Search for the cell housing the specified text and yield its [x, y] center coordinate. 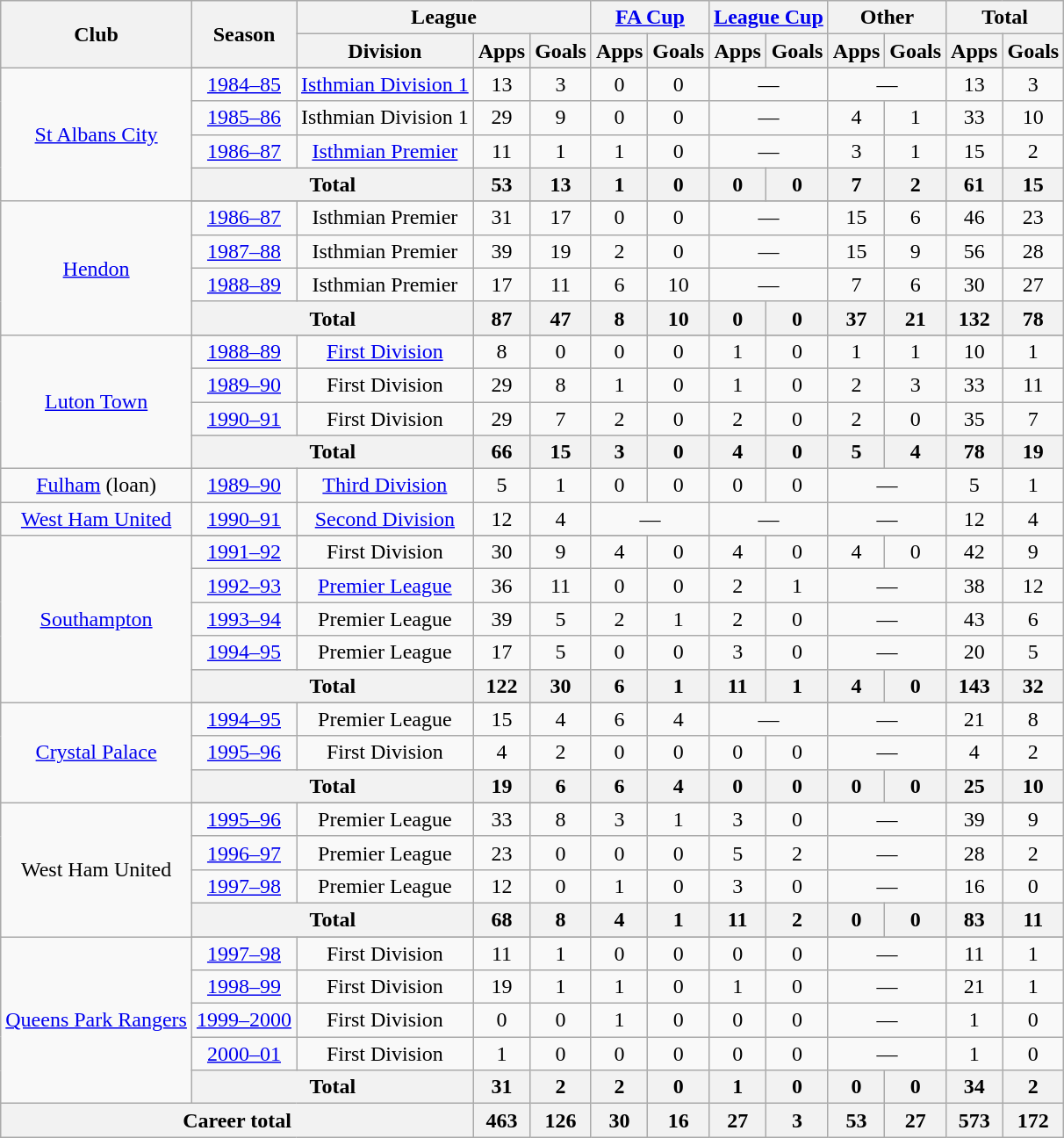
32 [1033, 686]
1996–97 [244, 853]
1999–2000 [244, 1020]
66 [501, 452]
St Albans City [97, 134]
87 [501, 318]
25 [974, 786]
FA Cup [650, 18]
68 [501, 919]
1987–88 [244, 251]
37 [856, 318]
20 [974, 652]
573 [974, 1120]
1991–92 [244, 552]
463 [501, 1120]
56 [974, 251]
Division [385, 51]
Luton Town [97, 401]
Season [244, 34]
83 [974, 919]
Third Division [385, 486]
Fulham (loan) [97, 486]
35 [974, 419]
143 [974, 686]
132 [974, 318]
1993–94 [244, 619]
46 [974, 218]
League [444, 18]
Crystal Palace [97, 753]
1985–86 [244, 118]
Second Division [385, 519]
Career total [237, 1120]
Other [887, 18]
43 [974, 619]
League Cup [769, 18]
36 [501, 586]
Queens Park Rangers [97, 1019]
47 [561, 318]
Southampton [97, 619]
Club [97, 34]
38 [974, 586]
1992–93 [244, 586]
126 [561, 1120]
34 [974, 1087]
1998–99 [244, 987]
2000–01 [244, 1054]
122 [501, 686]
172 [1033, 1120]
42 [974, 552]
61 [974, 184]
1984–85 [244, 84]
Hendon [97, 268]
